Find where the given text appears and provide that cell's center as (x, y) coordinate. 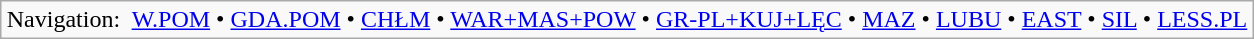
Navigation: W.POM • GDA.POM • CHŁM • WAR+MAS+POW • GR-PL+KUJ+LĘC • MAZ • LUBU • EAST • SIL • LESS.PL (627, 20)
